Return [x, y] of the center of cell containing provided text 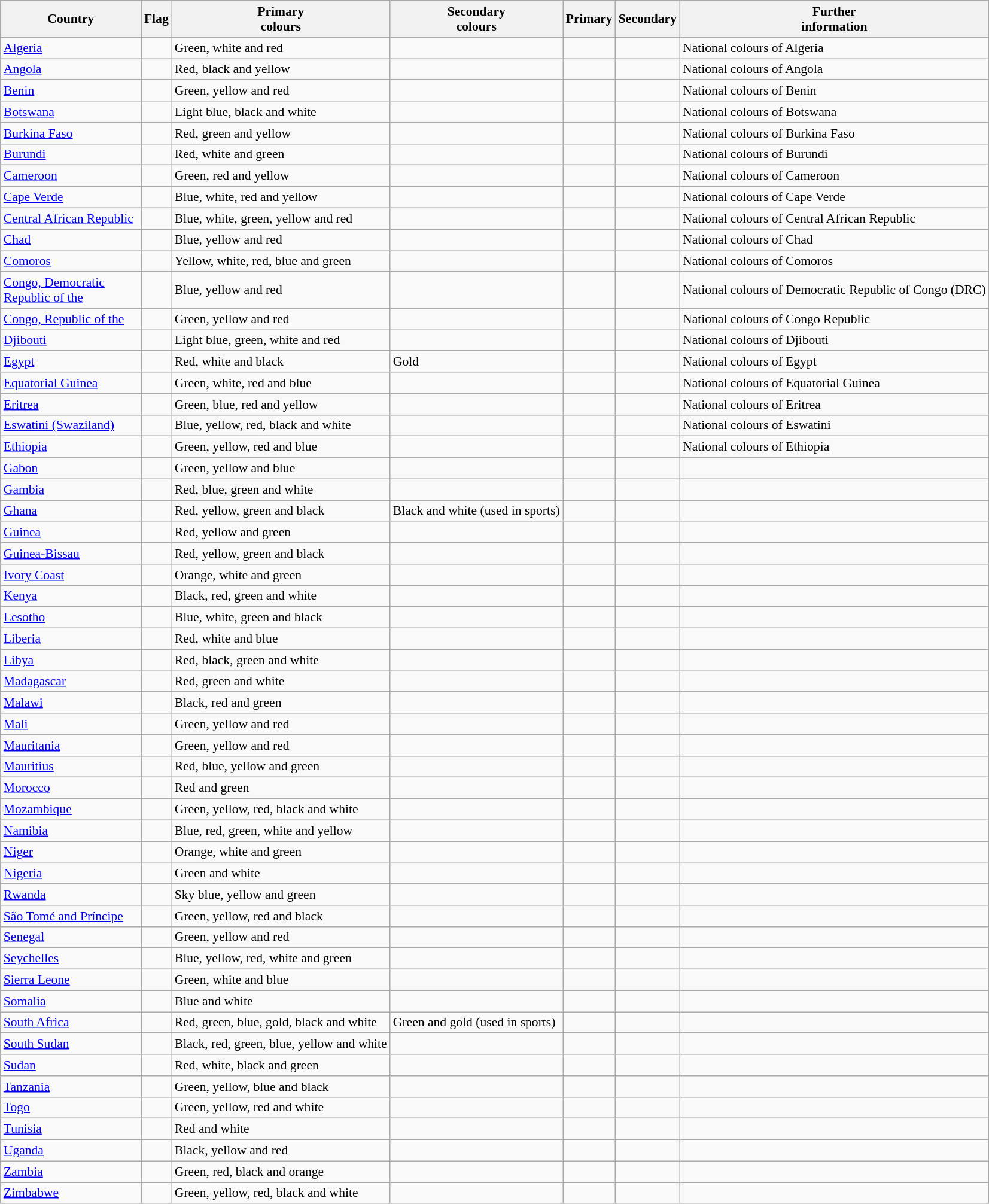
Congo, Republic of the [71, 319]
Primarycolours [281, 19]
National colours of Eswatini [834, 425]
National colours of Congo Republic [834, 319]
Guinea [71, 533]
Eritrea [71, 405]
Cape Verde [71, 197]
Morocco [71, 788]
Green and white [281, 874]
Lesotho [71, 618]
Secondarycolours [476, 19]
Rwanda [71, 895]
Green, red and yellow [281, 176]
Red, yellow and green [281, 533]
South Africa [71, 1023]
Chad [71, 240]
Nigeria [71, 874]
Zimbabwe [71, 1193]
Equatorial Guinea [71, 383]
Central African Republic [71, 218]
National colours of Angola [834, 69]
Green, white and red [281, 48]
Secondary [647, 19]
Algeria [71, 48]
Black, red and green [281, 703]
Blue, white, green and black [281, 618]
Blue and white [281, 1001]
São Tomé and Príncipe [71, 916]
Cameroon [71, 176]
Red and white [281, 1129]
Red, green and white [281, 682]
Blue, red, green, white and yellow [281, 831]
Red, blue, green and white [281, 489]
Black, yellow and red [281, 1151]
Uganda [71, 1151]
Angola [71, 69]
National colours of Egypt [834, 362]
Red, white, black and green [281, 1065]
National colours of Algeria [834, 48]
Mali [71, 724]
Black, red, green, blue, yellow and white [281, 1044]
Red, white and blue [281, 639]
Somalia [71, 1001]
Botswana [71, 112]
Green, yellow, red and black [281, 916]
Red and green [281, 788]
National colours of Cape Verde [834, 197]
Djibouti [71, 340]
National colours of Equatorial Guinea [834, 383]
Red, blue, yellow and green [281, 767]
National colours of Burkina Faso [834, 133]
Mauritius [71, 767]
Gold [476, 362]
Libya [71, 660]
Eswatini (Swaziland) [71, 425]
Tanzania [71, 1087]
Red, white and black [281, 362]
Red, black, green and white [281, 660]
Burundi [71, 154]
National colours of Ethiopia [834, 447]
Seychelles [71, 959]
National colours of Comoros [834, 262]
Green, white, red and blue [281, 383]
Red, green and yellow [281, 133]
Mauritania [71, 746]
Blue, white, green, yellow and red [281, 218]
Red, green, blue, gold, black and white [281, 1023]
Ivory Coast [71, 575]
Benin [71, 91]
Black and white (used in sports) [476, 511]
Country [71, 19]
Gabon [71, 469]
Mozambique [71, 810]
National colours of Botswana [834, 112]
Ethiopia [71, 447]
Egypt [71, 362]
Yellow, white, red, blue and green [281, 262]
Malawi [71, 703]
Blue, yellow, red, white and green [281, 959]
Green, yellow, blue and black [281, 1087]
National colours of Cameroon [834, 176]
National colours of Central African Republic [834, 218]
Primary [589, 19]
Zambia [71, 1172]
National colours of Chad [834, 240]
Blue, white, red and yellow [281, 197]
Congo, Democratic Republic of the [71, 290]
Blue, yellow, red, black and white [281, 425]
Green, red, black and orange [281, 1172]
Madagascar [71, 682]
National colours of Djibouti [834, 340]
Guinea-Bissau [71, 554]
National colours of Democratic Republic of Congo (DRC) [834, 290]
Red, white and green [281, 154]
Senegal [71, 937]
Gambia [71, 489]
Green, white and blue [281, 980]
South Sudan [71, 1044]
Sierra Leone [71, 980]
Sudan [71, 1065]
Light blue, green, white and red [281, 340]
Kenya [71, 596]
Green, yellow, red and white [281, 1108]
Red, black and yellow [281, 69]
Furtherinformation [834, 19]
National colours of Burundi [834, 154]
Niger [71, 852]
Liberia [71, 639]
Ghana [71, 511]
National colours of Benin [834, 91]
Flag [157, 19]
Green and gold (used in sports) [476, 1023]
Green, yellow, red and blue [281, 447]
Light blue, black and white [281, 112]
Togo [71, 1108]
Comoros [71, 262]
Tunisia [71, 1129]
Black, red, green and white [281, 596]
Green, blue, red and yellow [281, 405]
Namibia [71, 831]
Sky blue, yellow and green [281, 895]
Burkina Faso [71, 133]
Green, yellow and blue [281, 469]
National colours of Eritrea [834, 405]
